Find where the given text appears and provide that cell's center as (X, Y) coordinate. 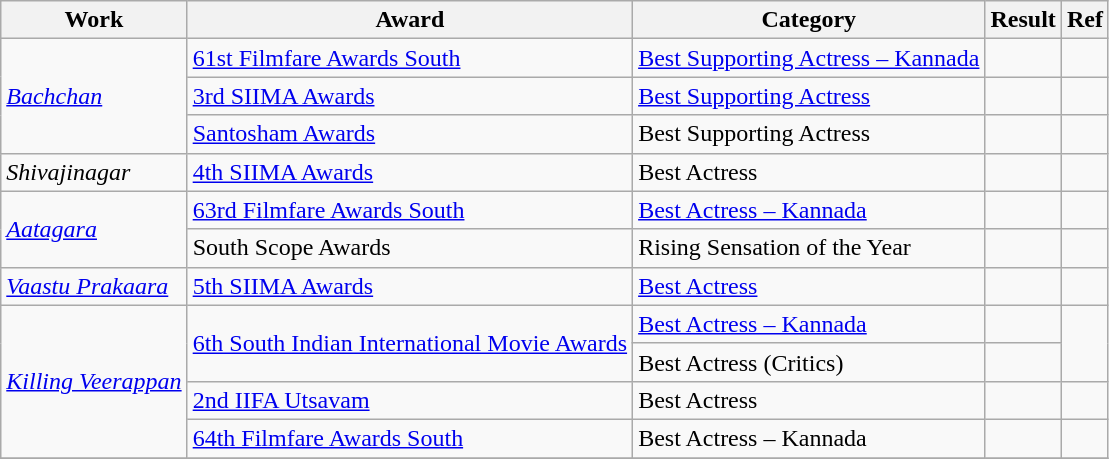
Vaastu Prakaara (94, 286)
Shivajinagar (94, 172)
Rising Sensation of the Year (809, 248)
Best Supporting Actress – Kannada (809, 58)
6th South Indian International Movie Awards (410, 343)
Best Actress (Critics) (809, 362)
5th SIIMA Awards (410, 286)
Santosham Awards (410, 134)
Category (809, 20)
4th SIIMA Awards (410, 172)
61st Filmfare Awards South (410, 58)
Award (410, 20)
Aatagara (94, 229)
Ref (1084, 20)
South Scope Awards (410, 248)
3rd SIIMA Awards (410, 96)
Result (1023, 20)
Work (94, 20)
Bachchan (94, 96)
Killing Veerappan (94, 381)
64th Filmfare Awards South (410, 438)
2nd IIFA Utsavam (410, 400)
63rd Filmfare Awards South (410, 210)
